Scan for the cell matching the given text and deliver its (x, y) coordinate at center. 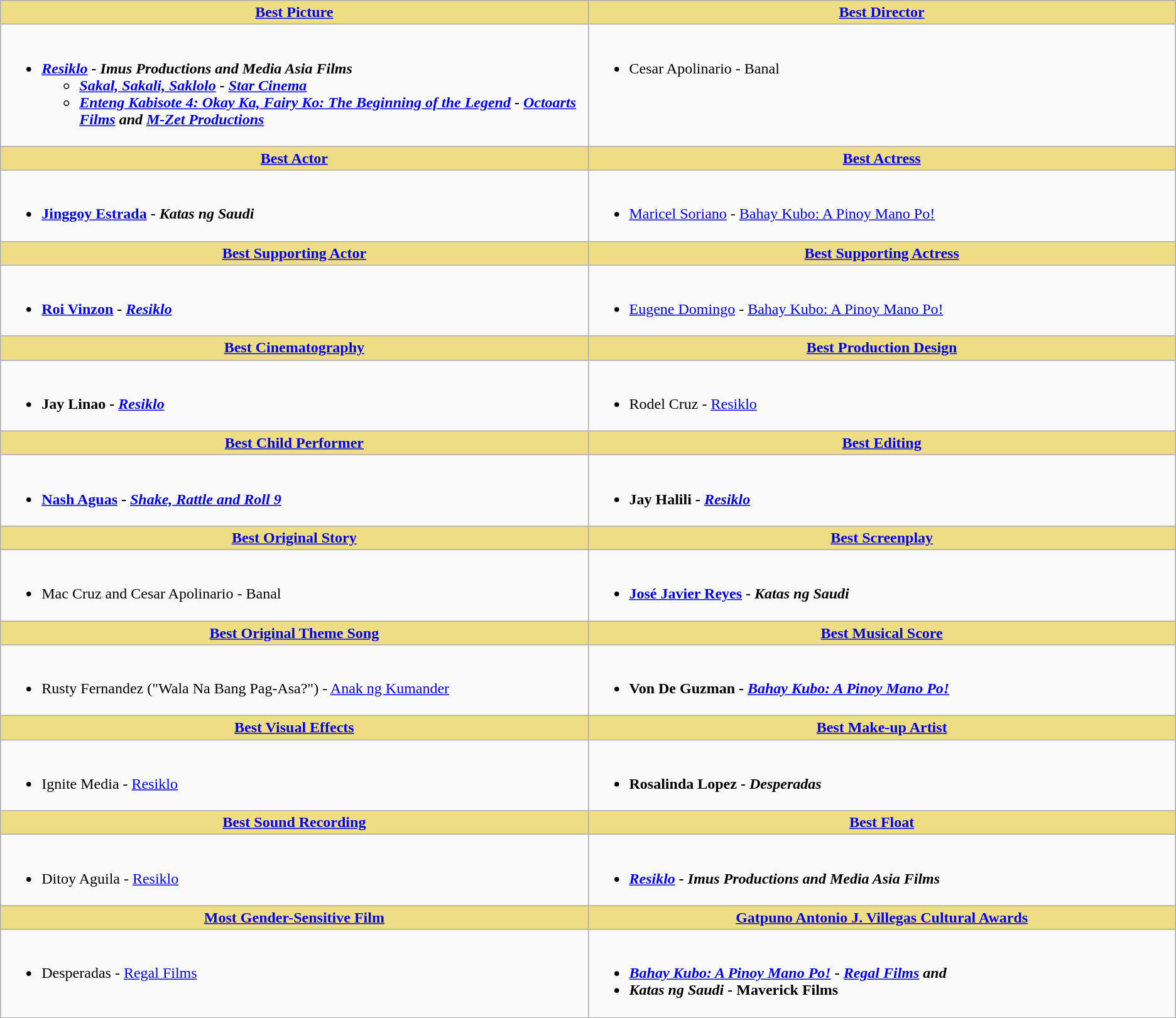
Jay Halili - Resiklo (882, 490)
Gatpuno Antonio J. Villegas Cultural Awards (882, 918)
Von De Guzman - Bahay Kubo: A Pinoy Mano Po! (882, 681)
Best Director (882, 13)
Eugene Domingo - Bahay Kubo: A Pinoy Mano Po! (882, 300)
Best Supporting Actress (882, 253)
Cesar Apolinario - Banal (882, 85)
Best Production Design (882, 348)
Ignite Media - Resiklo (294, 775)
Best Supporting Actor (294, 253)
Desperadas - Regal Films (294, 973)
Jay Linao - Resiklo (294, 396)
Most Gender-Sensitive Film (294, 918)
Best Screenplay (882, 538)
Best Musical Score (882, 632)
Roi Vinzon - Resiklo (294, 300)
Nash Aguas - Shake, Rattle and Roll 9 (294, 490)
Best Original Theme Song (294, 632)
Maricel Soriano - Bahay Kubo: A Pinoy Mano Po! (882, 206)
Rosalinda Lopez - Desperadas (882, 775)
Best Visual Effects (294, 728)
Rusty Fernandez ("Wala Na Bang Pag-Asa?") - Anak ng Kumander (294, 681)
Best Float (882, 823)
Best Cinematography (294, 348)
Rodel Cruz - Resiklo (882, 396)
José Javier Reyes - Katas ng Saudi (882, 585)
Bahay Kubo: A Pinoy Mano Po! - Regal Films andKatas ng Saudi - Maverick Films (882, 973)
Best Actress (882, 158)
Jinggoy Estrada - Katas ng Saudi (294, 206)
Ditoy Aguila - Resiklo (294, 870)
Best Make-up Artist (882, 728)
Best Original Story (294, 538)
Best Picture (294, 13)
Mac Cruz and Cesar Apolinario - Banal (294, 585)
Best Actor (294, 158)
Best Child Performer (294, 443)
Best Sound Recording (294, 823)
Resiklo - Imus Productions and Media Asia Films (882, 870)
Best Editing (882, 443)
